Pinpoint the cell where the given text exists, returning its (x, y) midpoint coordinate. 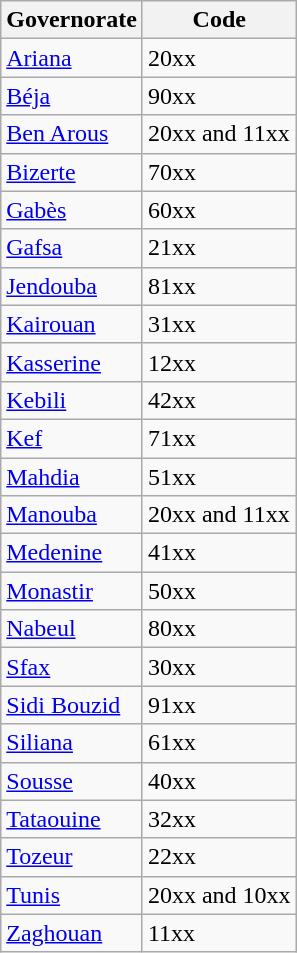
Nabeul (72, 629)
40xx (219, 781)
50xx (219, 591)
51xx (219, 477)
20xx and 10xx (219, 895)
Zaghouan (72, 933)
Code (219, 20)
11xx (219, 933)
Sousse (72, 781)
21xx (219, 248)
22xx (219, 857)
80xx (219, 629)
Governorate (72, 20)
Ariana (72, 58)
Kebili (72, 400)
Medenine (72, 553)
Tozeur (72, 857)
30xx (219, 667)
41xx (219, 553)
70xx (219, 172)
71xx (219, 438)
32xx (219, 819)
Jendouba (72, 286)
Monastir (72, 591)
81xx (219, 286)
Ben Arous (72, 134)
Tunis (72, 895)
Gabès (72, 210)
Mahdia (72, 477)
Kairouan (72, 324)
Bizerte (72, 172)
Sfax (72, 667)
Béja (72, 96)
12xx (219, 362)
Kasserine (72, 362)
91xx (219, 705)
Tataouine (72, 819)
61xx (219, 743)
31xx (219, 324)
Gafsa (72, 248)
42xx (219, 400)
90xx (219, 96)
Sidi Bouzid (72, 705)
20xx (219, 58)
Manouba (72, 515)
Kef (72, 438)
60xx (219, 210)
Siliana (72, 743)
